Identify which cell holds the provided text, then report its (X, Y) central coordinate. 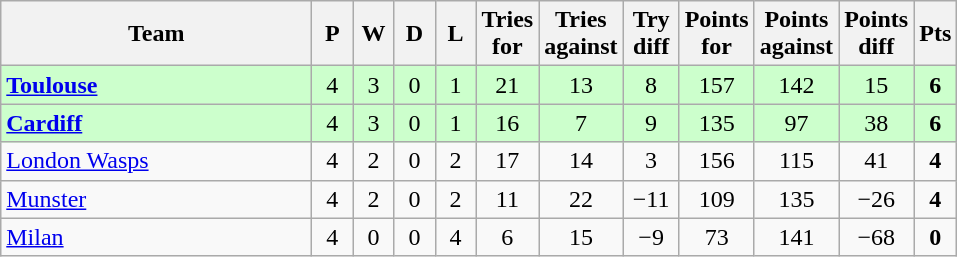
22 (581, 199)
Points against (796, 34)
Munster (156, 199)
16 (508, 123)
21 (508, 85)
Milan (156, 237)
115 (796, 161)
142 (796, 85)
W (374, 34)
11 (508, 199)
38 (876, 123)
L (456, 34)
14 (581, 161)
P (332, 34)
−11 (651, 199)
D (414, 34)
7 (581, 123)
8 (651, 85)
Tries for (508, 34)
−9 (651, 237)
9 (651, 123)
−26 (876, 199)
Team (156, 34)
156 (716, 161)
Toulouse (156, 85)
141 (796, 237)
Tries against (581, 34)
41 (876, 161)
London Wasps (156, 161)
Cardiff (156, 123)
109 (716, 199)
73 (716, 237)
Try diff (651, 34)
Points diff (876, 34)
13 (581, 85)
Points for (716, 34)
157 (716, 85)
17 (508, 161)
−68 (876, 237)
97 (796, 123)
Pts (936, 34)
